Detect which cell encompasses the target text, then output its [x, y] center coordinate. 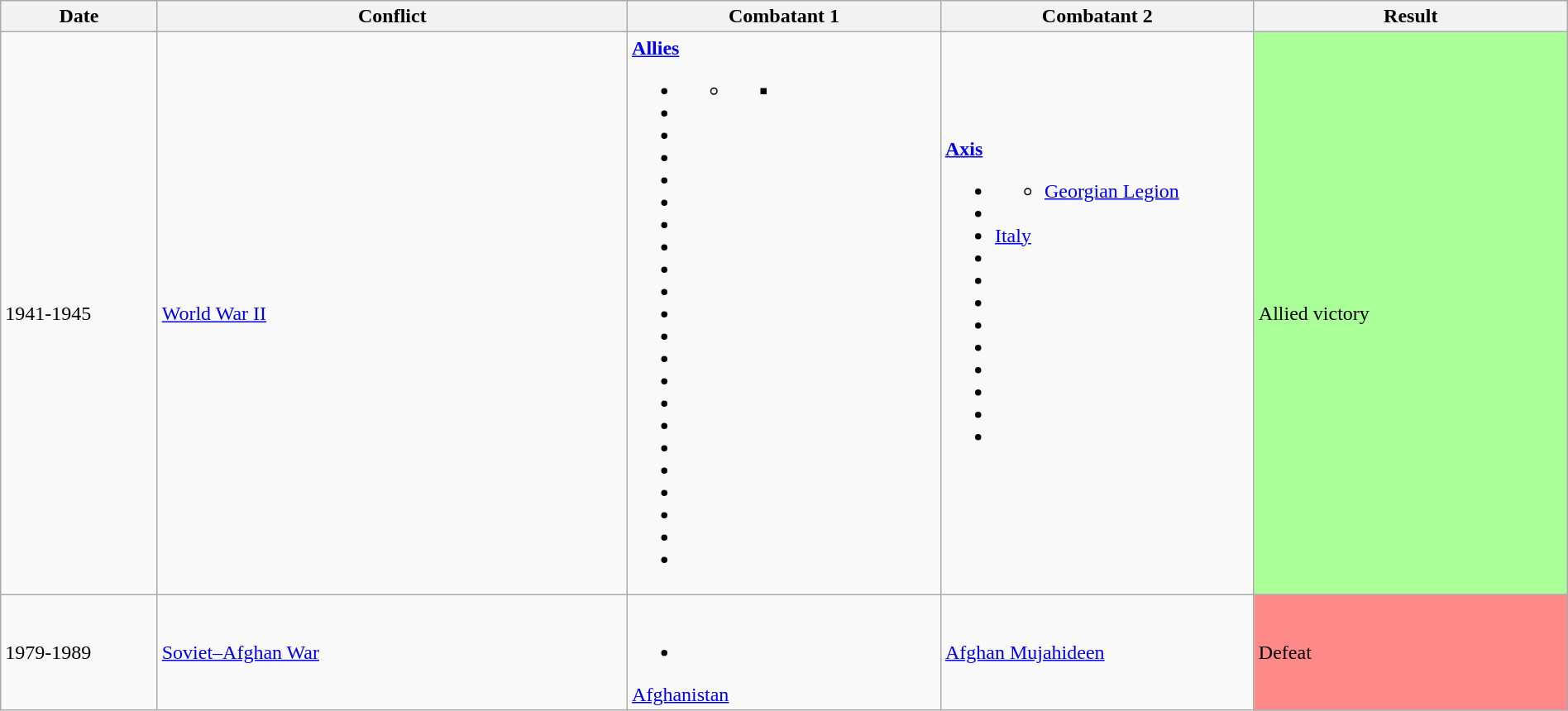
World War II [392, 313]
Defeat [1411, 652]
Combatant 2 [1097, 17]
Soviet–Afghan War [392, 652]
Afghanistan [784, 652]
1941-1945 [79, 313]
Conflict [392, 17]
1979-1989 [79, 652]
Result [1411, 17]
Date [79, 17]
Allies [784, 313]
Afghan Mujahideen [1097, 652]
Allied victory [1411, 313]
Axis Georgian Legion Italy [1097, 313]
Combatant 1 [784, 17]
